Find where the given text appears and provide that cell's center as (X, Y) coordinate. 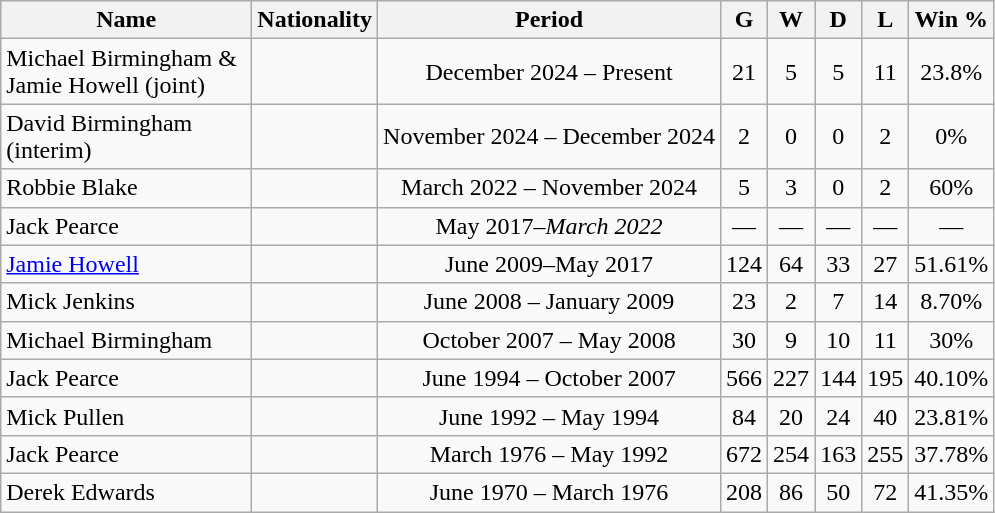
84 (744, 416)
33 (838, 264)
51.61% (952, 264)
30 (744, 340)
72 (886, 492)
Win % (952, 20)
3 (792, 188)
G (744, 20)
23 (744, 302)
Period (550, 20)
672 (744, 454)
24 (838, 416)
June 2008 – January 2009 (550, 302)
October 2007 – May 2008 (550, 340)
March 2022 – November 2024 (550, 188)
L (886, 20)
May 2017–March 2022 (550, 226)
Jamie Howell (126, 264)
37.78% (952, 454)
Nationality (315, 20)
163 (838, 454)
June 1992 – May 1994 (550, 416)
566 (744, 378)
Michael Birmingham (126, 340)
64 (792, 264)
27 (886, 264)
86 (792, 492)
December 2024 – Present (550, 72)
Mick Jenkins (126, 302)
21 (744, 72)
November 2024 – December 2024 (550, 136)
40 (886, 416)
7 (838, 302)
Michael Birmingham & Jamie Howell (joint) (126, 72)
June 2009–May 2017 (550, 264)
23.81% (952, 416)
60% (952, 188)
W (792, 20)
227 (792, 378)
144 (838, 378)
14 (886, 302)
40.10% (952, 378)
Robbie Blake (126, 188)
30% (952, 340)
March 1976 – May 1992 (550, 454)
255 (886, 454)
David Birmingham (interim) (126, 136)
41.35% (952, 492)
9 (792, 340)
254 (792, 454)
50 (838, 492)
0% (952, 136)
20 (792, 416)
208 (744, 492)
June 1994 – October 2007 (550, 378)
124 (744, 264)
10 (838, 340)
195 (886, 378)
Derek Edwards (126, 492)
23.8% (952, 72)
June 1970 – March 1976 (550, 492)
Name (126, 20)
8.70% (952, 302)
Mick Pullen (126, 416)
D (838, 20)
